For the text-containing cell, return its midpoint in [x, y] coordinate format. 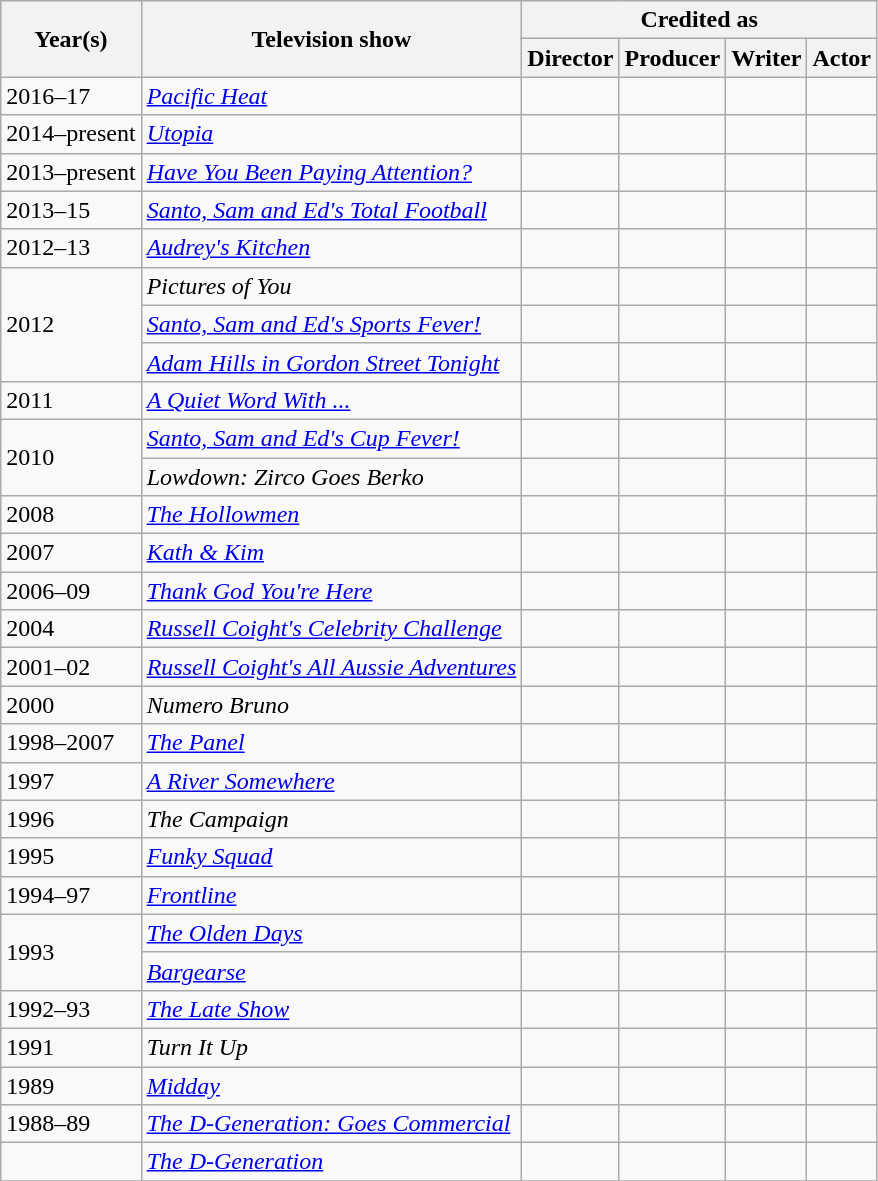
1989 [71, 1085]
Credited as [700, 20]
Have You Been Paying Attention? [332, 172]
2013–present [71, 172]
Numero Bruno [332, 705]
Writer [766, 58]
1998–2007 [71, 743]
Bargearse [332, 971]
Santo, Sam and Ed's Total Football [332, 210]
Thank God You're Here [332, 591]
The D-Generation [332, 1162]
Kath & Kim [332, 553]
The Olden Days [332, 933]
1991 [71, 1047]
2013–15 [71, 210]
1993 [71, 952]
Santo, Sam and Ed's Sports Fever! [332, 324]
Pacific Heat [332, 96]
Utopia [332, 134]
Lowdown: Zirco Goes Berko [332, 477]
2012–13 [71, 248]
The Late Show [332, 1009]
Midday [332, 1085]
Audrey's Kitchen [332, 248]
Director [570, 58]
Producer [672, 58]
1997 [71, 781]
A Quiet Word With ... [332, 400]
Actor [842, 58]
Adam Hills in Gordon Street Tonight [332, 362]
A River Somewhere [332, 781]
Pictures of You [332, 286]
The Panel [332, 743]
2014–present [71, 134]
1994–97 [71, 895]
2007 [71, 553]
Russell Coight's All Aussie Adventures [332, 667]
2016–17 [71, 96]
2000 [71, 705]
The D-Generation: Goes Commercial [332, 1124]
Turn It Up [332, 1047]
Year(s) [71, 39]
The Campaign [332, 819]
2001–02 [71, 667]
Santo, Sam and Ed's Cup Fever! [332, 438]
The Hollowmen [332, 515]
2004 [71, 629]
2006–09 [71, 591]
Frontline [332, 895]
2012 [71, 324]
1996 [71, 819]
Funky Squad [332, 857]
1988–89 [71, 1124]
1995 [71, 857]
1992–93 [71, 1009]
Russell Coight's Celebrity Challenge [332, 629]
2011 [71, 400]
Television show [332, 39]
2010 [71, 457]
2008 [71, 515]
